Return the (x, y) coordinate for the center point of the cell that contains the specified text.  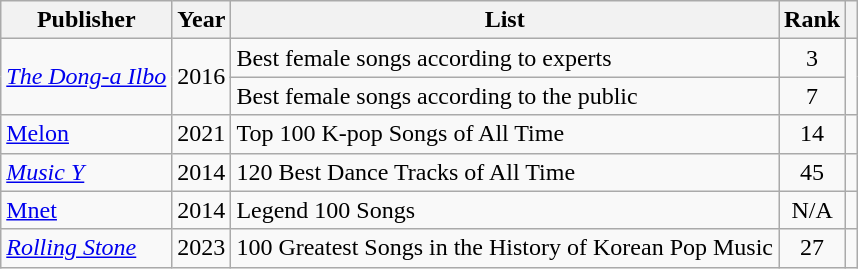
Melon (86, 134)
3 (812, 58)
List (505, 20)
Mnet (86, 210)
Top 100 K-pop Songs of All Time (505, 134)
Year (202, 20)
Publisher (86, 20)
Rolling Stone (86, 248)
100 Greatest Songs in the History of Korean Pop Music (505, 248)
120 Best Dance Tracks of All Time (505, 172)
2016 (202, 77)
Rank (812, 20)
N/A (812, 210)
Best female songs according to the public (505, 96)
Legend 100 Songs (505, 210)
Music Y (86, 172)
27 (812, 248)
45 (812, 172)
2021 (202, 134)
The Dong-a Ilbo (86, 77)
Best female songs according to experts (505, 58)
7 (812, 96)
2023 (202, 248)
14 (812, 134)
